Return [X, Y] of the center of cell containing provided text 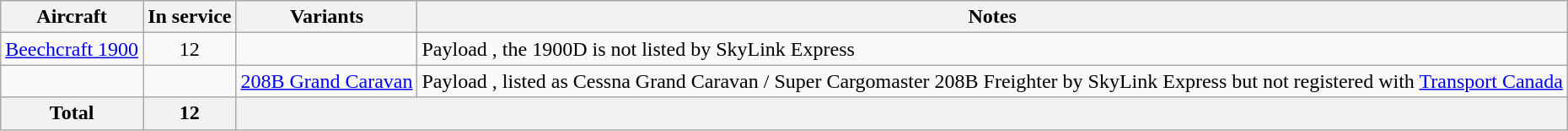
Total [72, 113]
In service [190, 17]
Aircraft [72, 17]
Variants [327, 17]
Notes [992, 17]
Beechcraft 1900 [72, 49]
208B Grand Caravan [327, 81]
Payload , listed as Cessna Grand Caravan / Super Cargomaster 208B Freighter by SkyLink Express but not registered with Transport Canada [992, 81]
Payload , the 1900D is not listed by SkyLink Express [992, 49]
